Capture the cell that displays the provided text and extract its (X, Y) central coordinate. 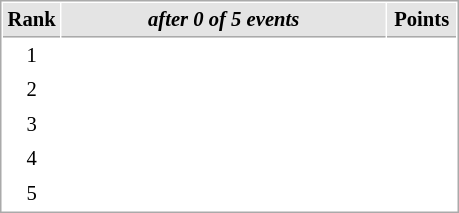
Points (422, 20)
1 (32, 56)
2 (32, 90)
5 (32, 194)
4 (32, 158)
3 (32, 124)
Rank (32, 20)
after 0 of 5 events (224, 20)
